Detect which cell encompasses the target text, then output its [X, Y] center coordinate. 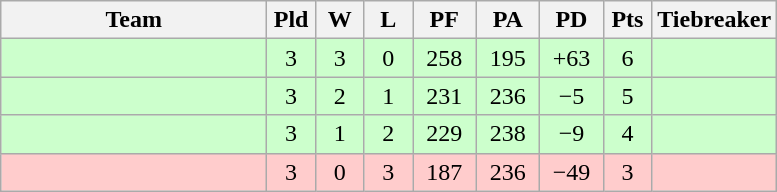
231 [444, 96]
238 [508, 134]
Tiebreaker [714, 20]
4 [628, 134]
Pld [292, 20]
−5 [572, 96]
−9 [572, 134]
Team [134, 20]
+63 [572, 58]
W [340, 20]
5 [628, 96]
258 [444, 58]
PF [444, 20]
229 [444, 134]
PD [572, 20]
6 [628, 58]
195 [508, 58]
Pts [628, 20]
187 [444, 172]
PA [508, 20]
L [388, 20]
−49 [572, 172]
